Detect which cell encompasses the target text, then output its [x, y] center coordinate. 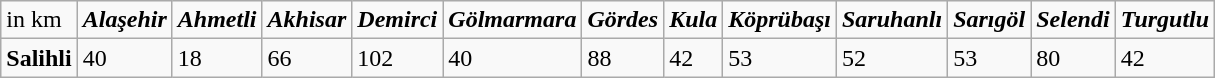
Köprübaşı [780, 20]
88 [623, 58]
Turgutlu [1165, 20]
80 [1073, 58]
Salihli [39, 58]
Gördes [623, 20]
102 [398, 58]
Selendi [1073, 20]
52 [892, 58]
18 [217, 58]
Sarıgöl [990, 20]
Gölmarmara [512, 20]
Ahmetli [217, 20]
Kula [694, 20]
Demirci [398, 20]
in km [39, 20]
Alaşehir [124, 20]
Saruhanlı [892, 20]
Akhisar [307, 20]
66 [307, 58]
